Provide the (X, Y) coordinate of the cell's center where the given text is located.  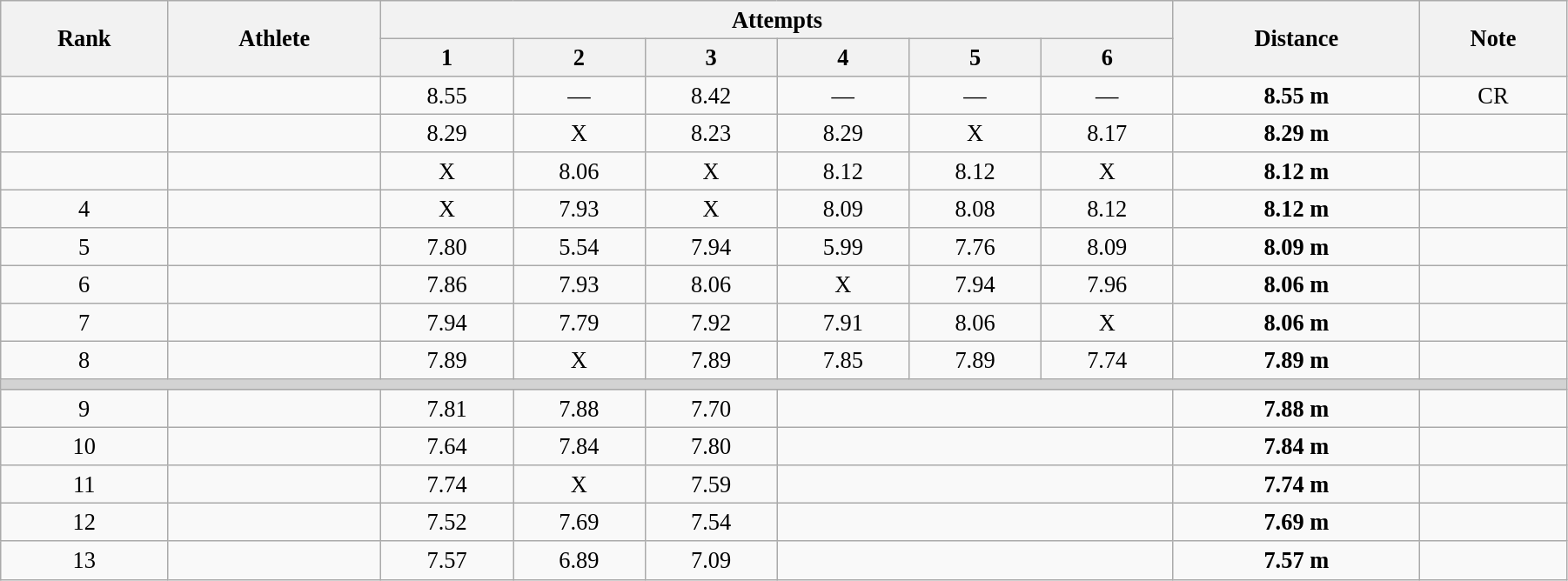
7.84 m (1297, 446)
7.92 (711, 323)
8.55 m (1297, 95)
Note (1493, 38)
7.88 (580, 409)
CR (1493, 95)
3 (711, 57)
5.99 (843, 247)
7.69 m (1297, 522)
8.08 (975, 209)
8.42 (711, 95)
8.23 (711, 133)
7.96 (1107, 284)
8.55 (447, 95)
7.88 m (1297, 409)
7.69 (580, 522)
8 (84, 360)
5.54 (580, 247)
7.59 (711, 484)
8.17 (1107, 133)
7 (84, 323)
7.70 (711, 409)
7.64 (447, 446)
7.76 (975, 247)
7.84 (580, 446)
7.74 m (1297, 484)
7.52 (447, 522)
Distance (1297, 38)
8.29 m (1297, 133)
7.54 (711, 522)
7.85 (843, 360)
11 (84, 484)
1 (447, 57)
Athlete (275, 38)
7.09 (711, 560)
Attempts (777, 19)
7.79 (580, 323)
2 (580, 57)
6.89 (580, 560)
7.57 m (1297, 560)
8.09 m (1297, 247)
7.57 (447, 560)
Rank (84, 38)
7.91 (843, 323)
12 (84, 522)
7.89 m (1297, 360)
10 (84, 446)
9 (84, 409)
7.81 (447, 409)
13 (84, 560)
7.86 (447, 284)
